Output the (x, y) coordinate of the center of the cell containing the given text.  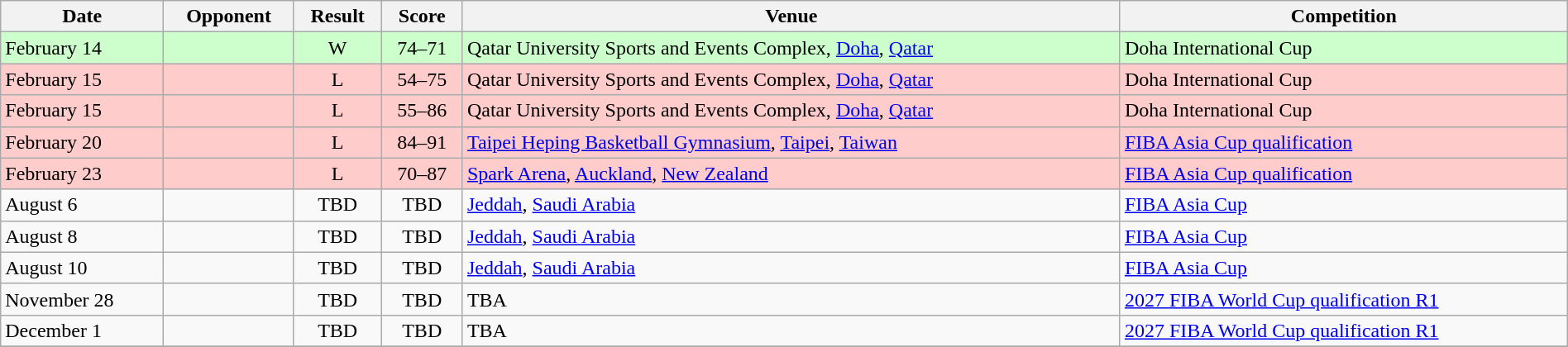
Venue (791, 17)
Taipei Heping Basketball Gymnasium, Taipei, Taiwan (791, 142)
November 28 (83, 299)
W (337, 48)
54–75 (422, 79)
Spark Arena, Auckland, New Zealand (791, 173)
70–87 (422, 173)
December 1 (83, 330)
February 23 (83, 173)
August 10 (83, 268)
Score (422, 17)
February 20 (83, 142)
August 8 (83, 236)
August 6 (83, 205)
84–91 (422, 142)
Competition (1343, 17)
Opponent (228, 17)
February 14 (83, 48)
Date (83, 17)
55–86 (422, 111)
74–71 (422, 48)
Result (337, 17)
